Capture the cell that displays the provided text and extract its [X, Y] central coordinate. 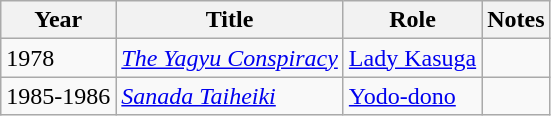
1978 [58, 58]
1985-1986 [58, 96]
Role [412, 20]
Yodo-dono [412, 96]
Year [58, 20]
Lady Kasuga [412, 58]
Sanada Taiheiki [230, 96]
The Yagyu Conspiracy [230, 58]
Notes [516, 20]
Title [230, 20]
